Return (X, Y) of the center of cell containing provided text 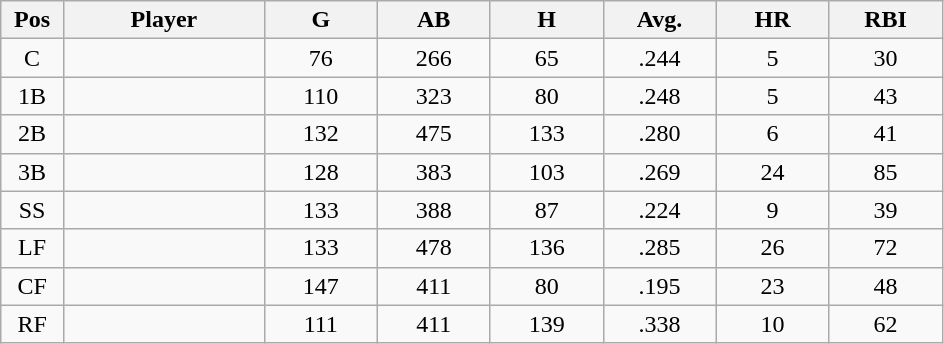
.244 (660, 58)
H (546, 20)
76 (320, 58)
24 (772, 172)
132 (320, 134)
103 (546, 172)
478 (434, 248)
72 (886, 248)
G (320, 20)
Player (164, 20)
Pos (32, 20)
6 (772, 134)
.195 (660, 286)
136 (546, 248)
41 (886, 134)
388 (434, 210)
30 (886, 58)
3B (32, 172)
110 (320, 96)
AB (434, 20)
RF (32, 324)
.269 (660, 172)
26 (772, 248)
139 (546, 324)
C (32, 58)
CF (32, 286)
62 (886, 324)
323 (434, 96)
1B (32, 96)
SS (32, 210)
266 (434, 58)
48 (886, 286)
475 (434, 134)
Avg. (660, 20)
10 (772, 324)
.280 (660, 134)
LF (32, 248)
HR (772, 20)
RBI (886, 20)
128 (320, 172)
87 (546, 210)
23 (772, 286)
.248 (660, 96)
9 (772, 210)
2B (32, 134)
85 (886, 172)
111 (320, 324)
.285 (660, 248)
39 (886, 210)
.338 (660, 324)
383 (434, 172)
43 (886, 96)
.224 (660, 210)
65 (546, 58)
147 (320, 286)
